Return the [x, y] coordinate for the center point of the cell that contains the specified text.  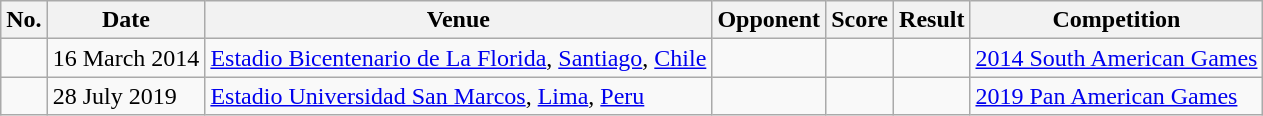
Opponent [769, 20]
No. [24, 20]
16 March 2014 [126, 58]
2019 Pan American Games [1116, 96]
Venue [458, 20]
Competition [1116, 20]
28 July 2019 [126, 96]
Score [860, 20]
Date [126, 20]
Estadio Bicentenario de La Florida, Santiago, Chile [458, 58]
Result [932, 20]
2014 South American Games [1116, 58]
Estadio Universidad San Marcos, Lima, Peru [458, 96]
